Capture the cell that displays the provided text and extract its (x, y) central coordinate. 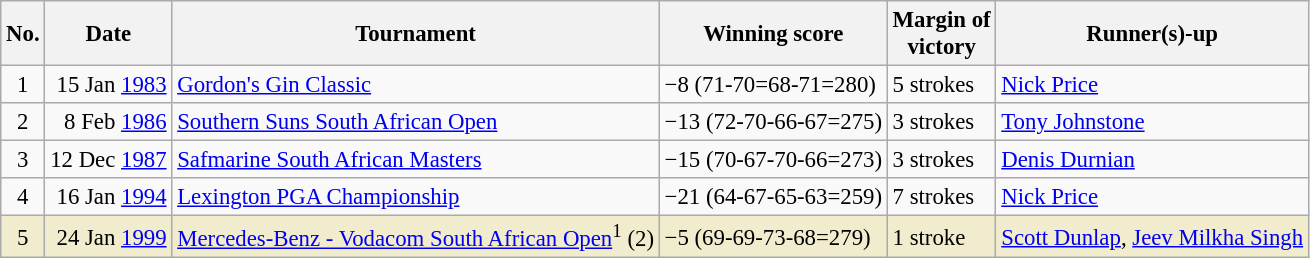
15 Jan 1983 (108, 85)
2 (23, 122)
24 Jan 1999 (108, 237)
Winning score (773, 34)
Denis Durnian (1152, 160)
Safmarine South African Masters (416, 160)
No. (23, 34)
−5 (69-69-73-68=279) (773, 237)
Gordon's Gin Classic (416, 85)
1 stroke (942, 237)
−13 (72-70-66-67=275) (773, 122)
Lexington PGA Championship (416, 197)
Tournament (416, 34)
8 Feb 1986 (108, 122)
5 strokes (942, 85)
16 Jan 1994 (108, 197)
3 (23, 160)
Mercedes-Benz - Vodacom South African Open1 (2) (416, 237)
Date (108, 34)
Margin ofvictory (942, 34)
Scott Dunlap, Jeev Milkha Singh (1152, 237)
Runner(s)-up (1152, 34)
7 strokes (942, 197)
−15 (70-67-70-66=273) (773, 160)
1 (23, 85)
5 (23, 237)
12 Dec 1987 (108, 160)
−8 (71-70=68-71=280) (773, 85)
Southern Suns South African Open (416, 122)
4 (23, 197)
Tony Johnstone (1152, 122)
−21 (64-67-65-63=259) (773, 197)
